For the text-containing cell, return its midpoint in [x, y] coordinate format. 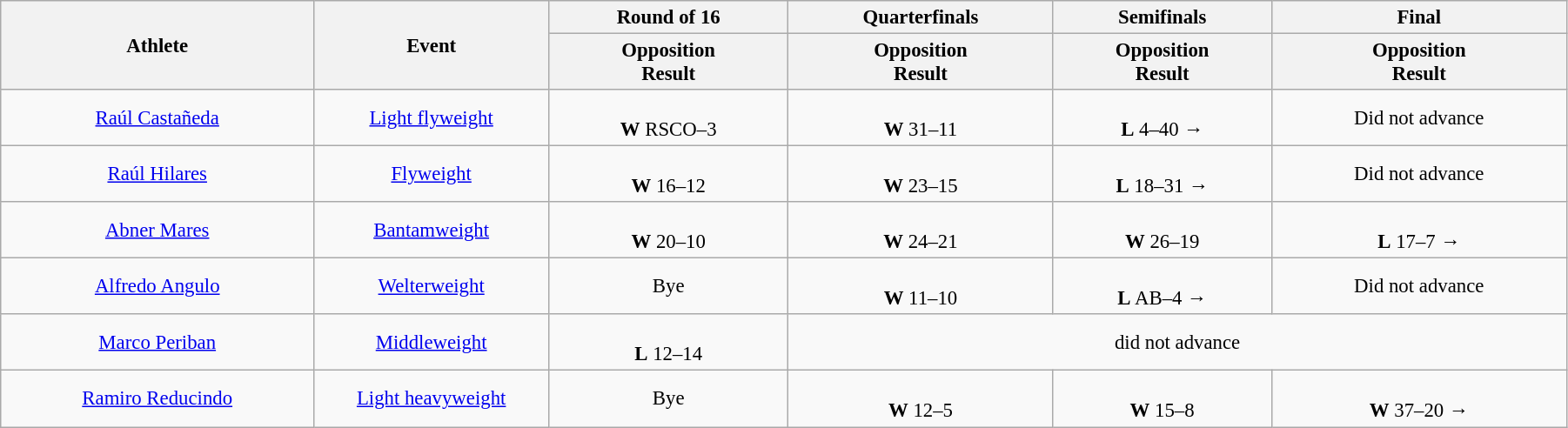
W 11–10 [921, 287]
did not advance [1178, 343]
W 20–10 [668, 230]
W RSCO–3 [668, 118]
Athlete [157, 45]
Bantamweight [432, 230]
Raúl Castañeda [157, 118]
Alfredo Angulo [157, 287]
W 26–19 [1163, 230]
W 37–20 → [1418, 398]
L 4–40 → [1163, 118]
Flyweight [432, 174]
W 15–8 [1163, 398]
Ramiro Reducindo [157, 398]
Final [1418, 17]
L 17–7 → [1418, 230]
Raúl Hilares [157, 174]
L 18–31 → [1163, 174]
Event [432, 45]
Light flyweight [432, 118]
Semifinals [1163, 17]
Light heavyweight [432, 398]
Round of 16 [668, 17]
W 24–21 [921, 230]
Welterweight [432, 287]
W 16–12 [668, 174]
W 23–15 [921, 174]
W 12–5 [921, 398]
L AB–4 → [1163, 287]
Quarterfinals [921, 17]
Marco Periban [157, 343]
L 12–14 [668, 343]
W 31–11 [921, 118]
Middleweight [432, 343]
Abner Mares [157, 230]
